Extract the [x, y] coordinate from the center of the cell holding the provided text.  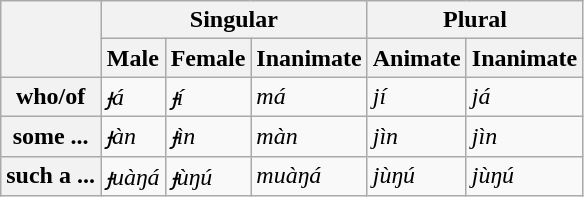
who/of [51, 97]
ɟuàŋá [132, 176]
muàŋá [309, 176]
Female [208, 58]
já [524, 97]
Singular [234, 20]
some ... [51, 136]
ɟìn [208, 136]
such a ... [51, 176]
Plural [474, 20]
Male [132, 58]
màn [309, 136]
jí [416, 97]
ɟí [208, 97]
ɟùŋú [208, 176]
má [309, 97]
ɟàn [132, 136]
Animate [416, 58]
ɟá [132, 97]
